Detect which cell encompasses the target text, then output its (x, y) center coordinate. 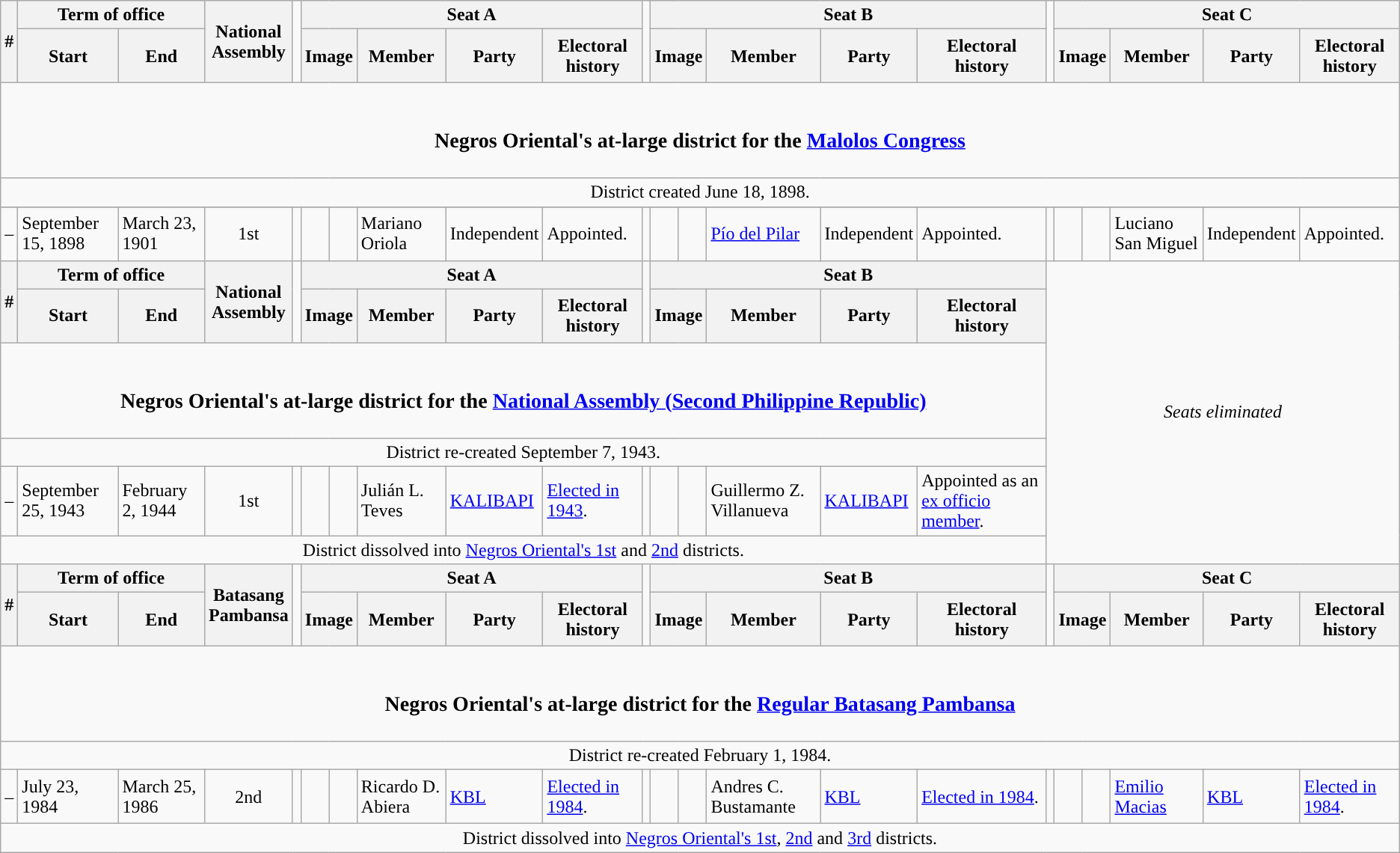
Pío del Pilar (764, 233)
Ricardo D. Abiera (401, 797)
District re-created February 1, 1984. (700, 756)
February 2, 1944 (162, 501)
Appointed as an ex officio member. (982, 501)
Mariano Oriola (401, 233)
Seats eliminated (1223, 412)
March 25, 1986 (162, 797)
Negros Oriental's at-large district for the Malolos Congress (700, 130)
Guillermo Z. Villanueva (764, 501)
September 15, 1898 (68, 233)
Negros Oriental's at-large district for the Regular Batasang Pambansa (700, 694)
Andres C. Bustamante (764, 797)
BatasangPambansa (248, 605)
July 23, 1984 (68, 797)
Emilio Macias (1157, 797)
Elected in 1943. (592, 501)
March 23, 1901 (162, 233)
District re-created September 7, 1943. (524, 452)
District created June 18, 1898. (700, 192)
2nd (248, 797)
September 25, 1943 (68, 501)
District dissolved into Negros Oriental's 1st and 2nd districts. (524, 550)
Negros Oriental's at-large district for the National Assembly (Second Philippine Republic) (524, 391)
Julián L. Teves (401, 501)
Luciano San Miguel (1157, 233)
District dissolved into Negros Oriental's 1st, 2nd and 3rd districts. (700, 838)
